From the cell containing the given text, extract its center point as (x, y) coordinate. 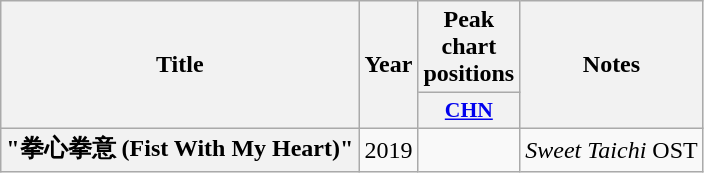
"拳心拳意 (Fist With My Heart)" (180, 150)
Title (180, 65)
Sweet Taichi OST (612, 150)
CHN (469, 111)
Year (388, 65)
2019 (388, 150)
Peak chart positions (469, 47)
Notes (612, 65)
